Return the [x, y] coordinate for the center point of the cell that contains the specified text.  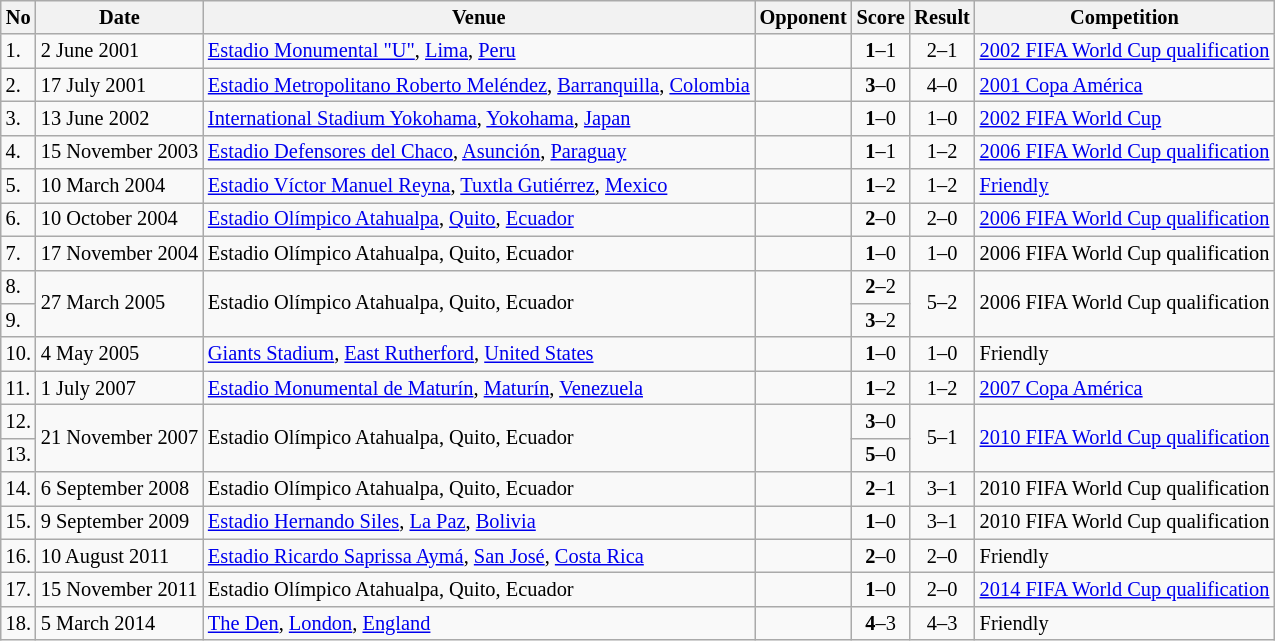
9. [18, 320]
10 March 2004 [120, 186]
10 August 2011 [120, 556]
Date [120, 17]
10. [18, 354]
3–2 [881, 320]
4 May 2005 [120, 354]
International Stadium Yokohama, Yokohama, Japan [479, 118]
4. [18, 152]
13 June 2002 [120, 118]
18. [18, 623]
Result [942, 17]
17 November 2004 [120, 253]
Venue [479, 17]
Giants Stadium, East Rutherford, United States [479, 354]
11. [18, 388]
No [18, 17]
14. [18, 489]
2 June 2001 [120, 51]
9 September 2009 [120, 522]
17 July 2001 [120, 85]
2002 FIFA World Cup [1125, 118]
1 July 2007 [120, 388]
17. [18, 589]
6. [18, 219]
Estadio Ricardo Saprissa Aymá, San José, Costa Rica [479, 556]
1. [18, 51]
5 March 2014 [120, 623]
2007 Copa América [1125, 388]
Estadio Defensores del Chaco, Asunción, Paraguay [479, 152]
Score [881, 17]
2001 Copa América [1125, 85]
Estadio Víctor Manuel Reyna, Tuxtla Gutiérrez, Mexico [479, 186]
15 November 2003 [120, 152]
15. [18, 522]
2. [18, 85]
2002 FIFA World Cup qualification [1125, 51]
5–0 [881, 455]
16. [18, 556]
3. [18, 118]
Estadio Monumental de Maturín, Maturín, Venezuela [479, 388]
5. [18, 186]
8. [18, 287]
The Den, London, England [479, 623]
21 November 2007 [120, 438]
13. [18, 455]
10 October 2004 [120, 219]
5–2 [942, 304]
15 November 2011 [120, 589]
5–1 [942, 438]
6 September 2008 [120, 489]
Competition [1125, 17]
27 March 2005 [120, 304]
7. [18, 253]
Estadio Metropolitano Roberto Meléndez, Barranquilla, Colombia [479, 85]
Opponent [804, 17]
Estadio Hernando Siles, La Paz, Bolivia [479, 522]
Estadio Monumental "U", Lima, Peru [479, 51]
4–0 [942, 85]
2014 FIFA World Cup qualification [1125, 589]
2–2 [881, 287]
12. [18, 421]
